Capture the cell that displays the provided text and extract its (x, y) central coordinate. 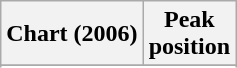
Peakposition (189, 34)
Chart (2006) (72, 34)
